Output the [X, Y] coordinate of the center of the cell containing the given text.  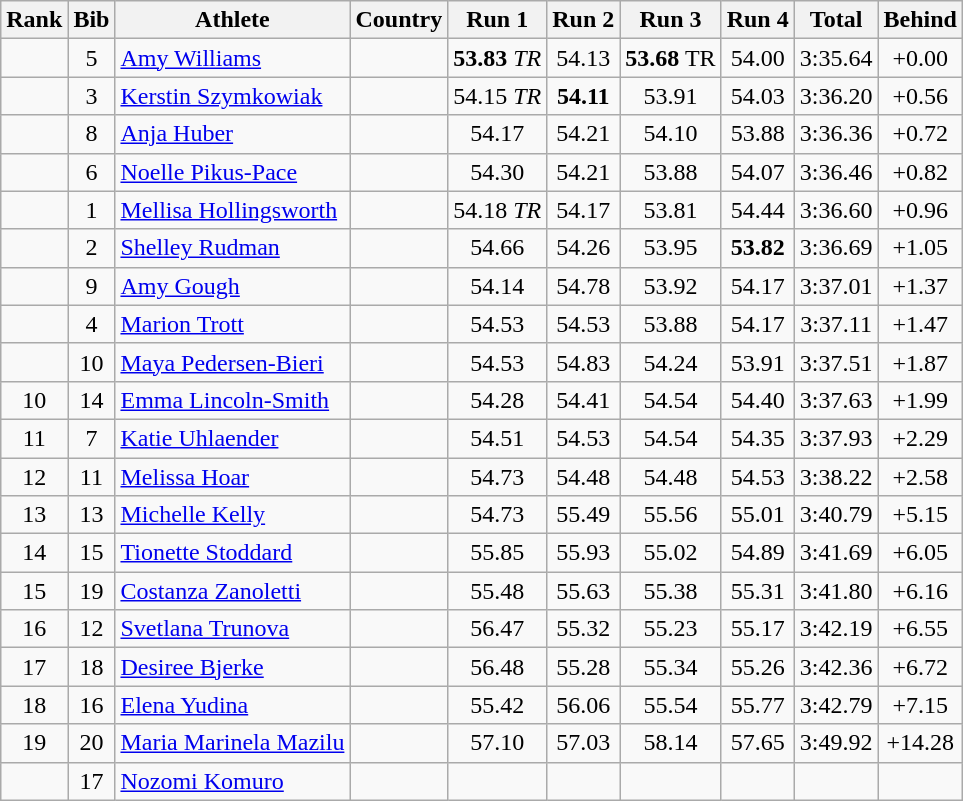
+14.28 [920, 743]
Nozomi Komuro [232, 781]
+0.56 [920, 96]
55.26 [758, 667]
55.38 [670, 591]
3:36.36 [836, 134]
58.14 [670, 743]
3:41.69 [836, 553]
56.48 [498, 667]
+1.99 [920, 400]
3:38.22 [836, 477]
3:49.92 [836, 743]
55.48 [498, 591]
55.34 [670, 667]
Rank [34, 20]
Costanza Zanoletti [232, 591]
54.51 [498, 438]
3 [92, 96]
54.44 [758, 210]
3:37.63 [836, 400]
Mellisa Hollingsworth [232, 210]
Marion Trott [232, 324]
Svetlana Trunova [232, 629]
+0.72 [920, 134]
54.30 [498, 172]
54.28 [498, 400]
3:36.46 [836, 172]
3:37.01 [836, 286]
3:37.93 [836, 438]
20 [92, 743]
54.66 [498, 248]
55.23 [670, 629]
54.11 [584, 96]
3:37.11 [836, 324]
53.81 [670, 210]
+5.15 [920, 515]
+0.96 [920, 210]
+6.72 [920, 667]
Amy Gough [232, 286]
55.77 [758, 705]
+6.16 [920, 591]
55.42 [498, 705]
54.14 [498, 286]
54.07 [758, 172]
3:42.79 [836, 705]
Bib [92, 20]
Amy Williams [232, 58]
3:42.19 [836, 629]
+6.55 [920, 629]
Michelle Kelly [232, 515]
54.89 [758, 553]
Behind [920, 20]
Run 2 [584, 20]
3:42.36 [836, 667]
Shelley Rudman [232, 248]
57.10 [498, 743]
8 [92, 134]
Anja Huber [232, 134]
55.85 [498, 553]
Run 1 [498, 20]
55.56 [670, 515]
3:36.20 [836, 96]
54.10 [670, 134]
Maya Pedersen-Bieri [232, 362]
Total [836, 20]
2 [92, 248]
56.47 [498, 629]
55.93 [584, 553]
7 [92, 438]
6 [92, 172]
1 [92, 210]
Run 4 [758, 20]
Noelle Pikus-Pace [232, 172]
3:36.60 [836, 210]
55.54 [670, 705]
+7.15 [920, 705]
+1.87 [920, 362]
Tionette Stoddard [232, 553]
3:35.64 [836, 58]
53.92 [670, 286]
+1.37 [920, 286]
Country [399, 20]
+0.82 [920, 172]
+6.05 [920, 553]
53.83 TR [498, 58]
53.82 [758, 248]
+1.47 [920, 324]
3:36.69 [836, 248]
Melissa Hoar [232, 477]
54.83 [584, 362]
3:40.79 [836, 515]
54.24 [670, 362]
4 [92, 324]
53.68 TR [670, 58]
55.63 [584, 591]
57.65 [758, 743]
Katie Uhlaender [232, 438]
55.28 [584, 667]
Run 3 [670, 20]
55.17 [758, 629]
3:41.80 [836, 591]
54.35 [758, 438]
Elena Yudina [232, 705]
54.78 [584, 286]
Maria Marinela Mazilu [232, 743]
Athlete [232, 20]
53.95 [670, 248]
54.13 [584, 58]
55.32 [584, 629]
55.02 [670, 553]
+2.29 [920, 438]
+2.58 [920, 477]
55.01 [758, 515]
55.49 [584, 515]
3:37.51 [836, 362]
+0.00 [920, 58]
54.03 [758, 96]
5 [92, 58]
9 [92, 286]
54.41 [584, 400]
Desiree Bjerke [232, 667]
55.31 [758, 591]
54.00 [758, 58]
57.03 [584, 743]
+1.05 [920, 248]
54.18 TR [498, 210]
Emma Lincoln-Smith [232, 400]
54.26 [584, 248]
54.15 TR [498, 96]
54.40 [758, 400]
56.06 [584, 705]
Kerstin Szymkowiak [232, 96]
